Determine the (x, y) coordinate at the center of the cell enclosing the given text.  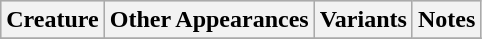
Creature (52, 20)
Notes (446, 20)
Other Appearances (209, 20)
Variants (363, 20)
